Return [x, y] of the center of cell containing provided text 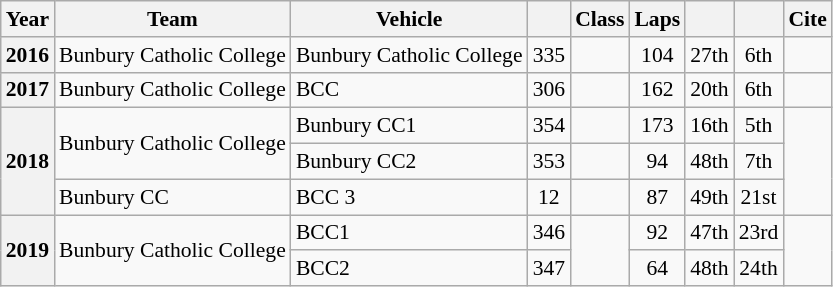
5th [759, 126]
24th [759, 269]
Team [172, 19]
12 [550, 197]
92 [657, 233]
94 [657, 162]
Bunbury CC [172, 197]
20th [710, 90]
23rd [759, 233]
354 [550, 126]
49th [710, 197]
306 [550, 90]
64 [657, 269]
BCC2 [410, 269]
173 [657, 126]
BCC1 [410, 233]
104 [657, 55]
2018 [28, 162]
BCC [410, 90]
Vehicle [410, 19]
27th [710, 55]
21st [759, 197]
346 [550, 233]
347 [550, 269]
353 [550, 162]
47th [710, 233]
7th [759, 162]
Year [28, 19]
16th [710, 126]
162 [657, 90]
2016 [28, 55]
Cite [807, 19]
Bunbury CC1 [410, 126]
2019 [28, 250]
2017 [28, 90]
Bunbury CC2 [410, 162]
Class [600, 19]
BCC 3 [410, 197]
87 [657, 197]
335 [550, 55]
Laps [657, 19]
